Find where the given text appears and provide that cell's center as (x, y) coordinate. 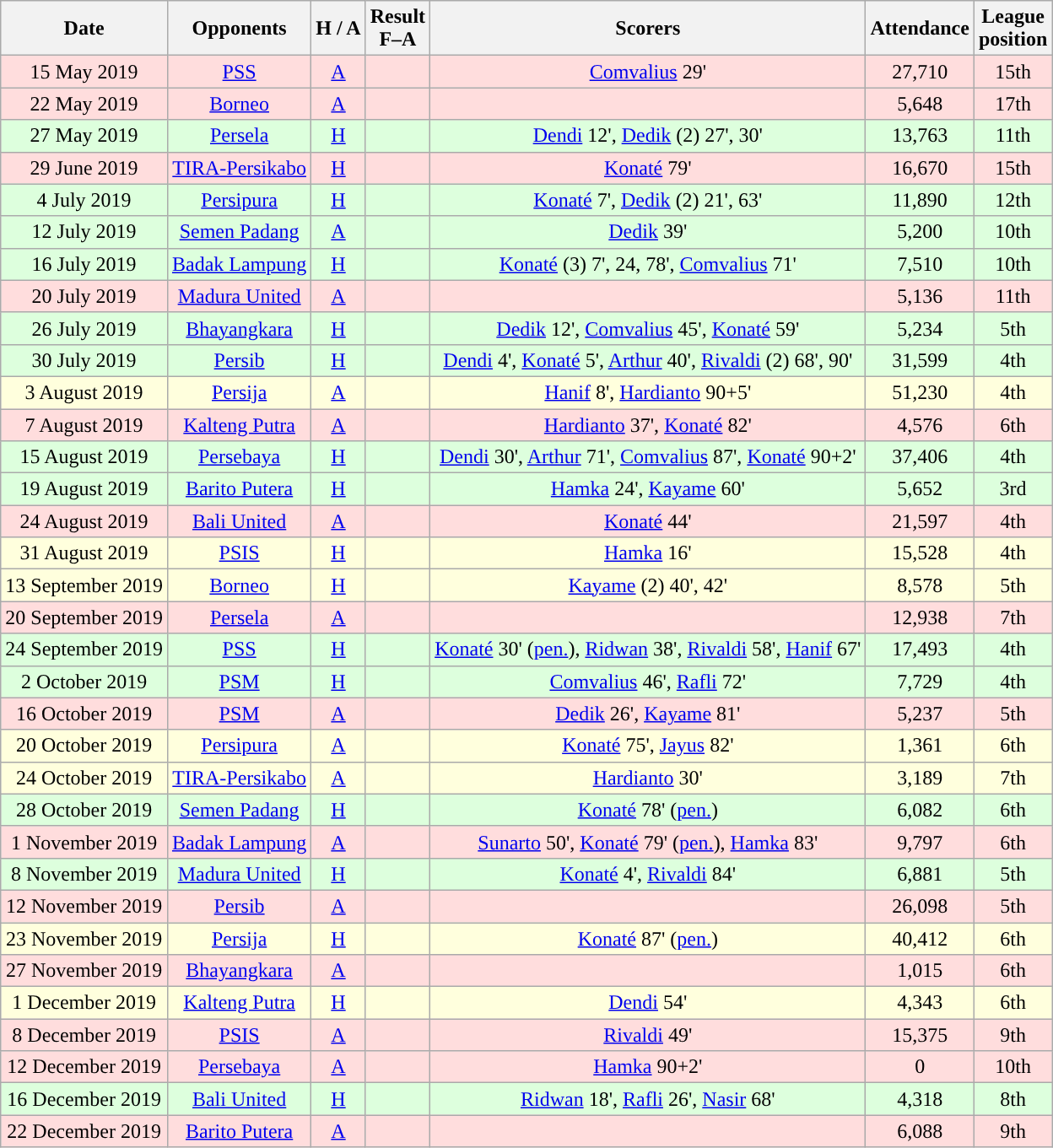
12 December 2019 (84, 1067)
7 August 2019 (84, 424)
Konaté 75', Jayus 82' (648, 746)
1,361 (920, 746)
Hamka 16' (648, 553)
24 August 2019 (84, 521)
29 June 2019 (84, 168)
1 December 2019 (84, 1003)
12,938 (920, 617)
27 May 2019 (84, 136)
3 August 2019 (84, 392)
28 October 2019 (84, 810)
Konaté 87' (pen.) (648, 939)
13 September 2019 (84, 585)
4 July 2019 (84, 200)
Hamka 24', Kayame 60' (648, 489)
Konaté 7', Dedik (2) 21', 63' (648, 200)
24 September 2019 (84, 649)
5,237 (920, 714)
4,343 (920, 1003)
22 December 2019 (84, 1131)
7,510 (920, 264)
22 May 2019 (84, 104)
6,088 (920, 1131)
Dedik 39' (648, 232)
Opponents (239, 29)
17th (1012, 104)
H / A (338, 29)
Attendance (920, 29)
Date (84, 29)
0 (920, 1067)
Hanif 8', Hardianto 90+5' (648, 392)
16 July 2019 (84, 264)
Scorers (648, 29)
15 August 2019 (84, 457)
Konaté 4', Rivaldi 84' (648, 874)
20 July 2019 (84, 296)
26,098 (920, 906)
5,136 (920, 296)
51,230 (920, 392)
5,200 (920, 232)
40,412 (920, 939)
4,576 (920, 424)
11,890 (920, 200)
2 October 2019 (84, 682)
Sunarto 50', Konaté 79' (pen.), Hamka 83' (648, 842)
6,082 (920, 810)
37,406 (920, 457)
Leagueposition (1012, 29)
Comvalius 29' (648, 72)
Dedik 26', Kayame 81' (648, 714)
19 August 2019 (84, 489)
12 November 2019 (84, 906)
Konaté 79' (648, 168)
Konaté (3) 7', 24, 78', Comvalius 71' (648, 264)
15,528 (920, 553)
17,493 (920, 649)
15,375 (920, 1035)
1 November 2019 (84, 842)
3,189 (920, 778)
16 December 2019 (84, 1099)
Kayame (2) 40', 42' (648, 585)
Hardianto 30' (648, 778)
Hardianto 37', Konaté 82' (648, 424)
7,729 (920, 682)
27 November 2019 (84, 971)
26 July 2019 (84, 328)
31,599 (920, 360)
6,881 (920, 874)
Rivaldi 49' (648, 1035)
Dendi 4', Konaté 5', Arthur 40', Rivaldi (2) 68', 90' (648, 360)
Hamka 90+2' (648, 1067)
12th (1012, 200)
15 May 2019 (84, 72)
24 October 2019 (84, 778)
1,015 (920, 971)
23 November 2019 (84, 939)
16,670 (920, 168)
8 November 2019 (84, 874)
5,652 (920, 489)
5,234 (920, 328)
Konaté 44' (648, 521)
Ridwan 18', Rafli 26', Nasir 68' (648, 1099)
13,763 (920, 136)
20 September 2019 (84, 617)
12 July 2019 (84, 232)
5,648 (920, 104)
4,318 (920, 1099)
Konaté 78' (pen.) (648, 810)
Dendi 12', Dedik (2) 27', 30' (648, 136)
ResultF–A (397, 29)
8th (1012, 1099)
Dendi 30', Arthur 71', Comvalius 87', Konaté 90+2' (648, 457)
Dendi 54' (648, 1003)
9,797 (920, 842)
21,597 (920, 521)
27,710 (920, 72)
Konaté 30' (pen.), Ridwan 38', Rivaldi 58', Hanif 67' (648, 649)
30 July 2019 (84, 360)
3rd (1012, 489)
8,578 (920, 585)
31 August 2019 (84, 553)
Dedik 12', Comvalius 45', Konaté 59' (648, 328)
20 October 2019 (84, 746)
16 October 2019 (84, 714)
8 December 2019 (84, 1035)
Comvalius 46', Rafli 72' (648, 682)
